Scan for the cell matching the given text and deliver its [X, Y] coordinate at center. 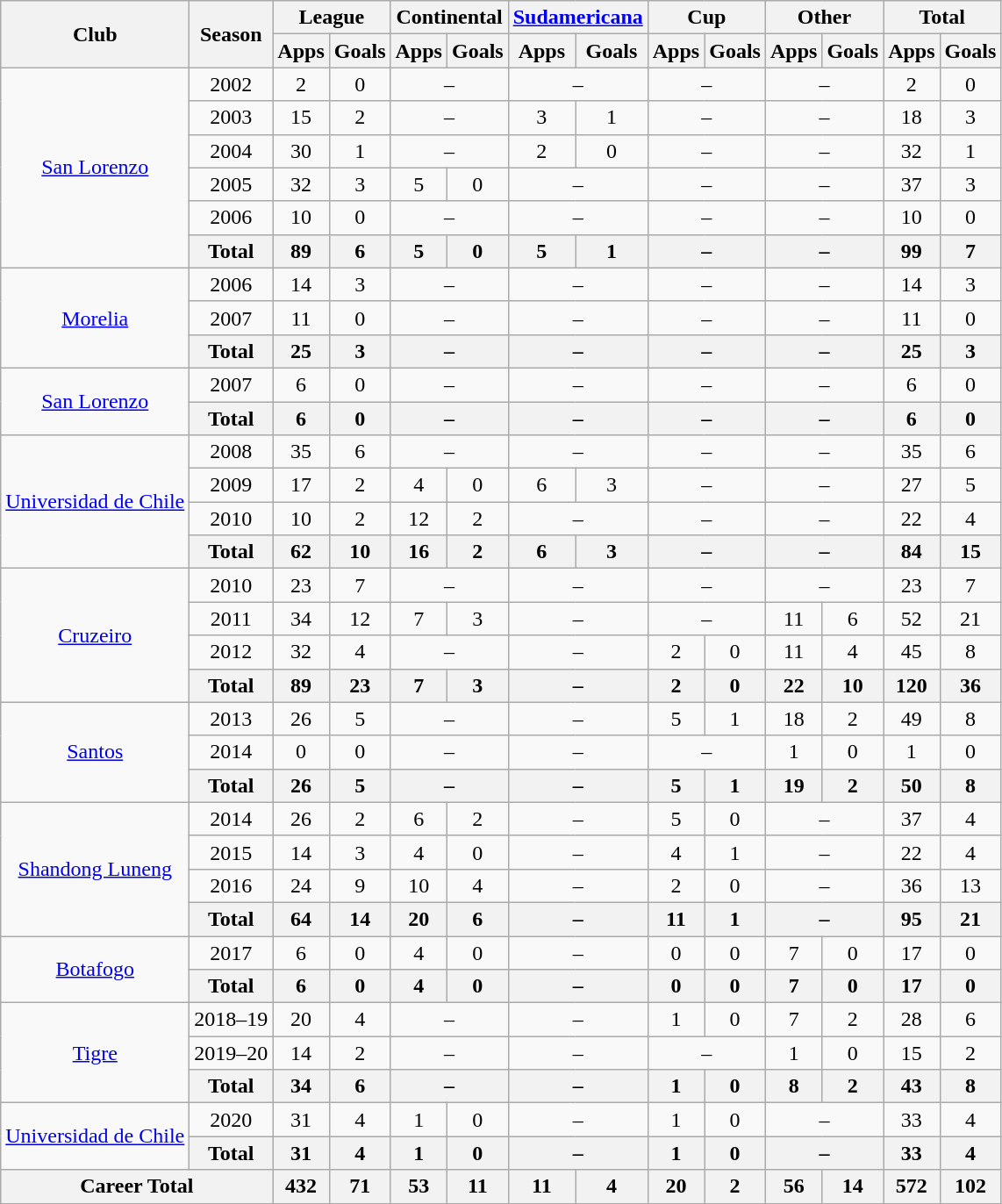
Season [232, 34]
Cruzeiro [95, 635]
43 [912, 1086]
Tigre [95, 1053]
64 [301, 919]
Club [95, 34]
2017 [232, 952]
24 [301, 885]
95 [912, 919]
56 [793, 1186]
62 [301, 552]
52 [912, 619]
19 [793, 785]
13 [970, 885]
2009 [232, 485]
League [332, 18]
2016 [232, 885]
120 [912, 685]
49 [912, 719]
2012 [232, 652]
2018–19 [232, 1020]
Career Total [137, 1186]
2002 [232, 84]
2013 [232, 719]
Santos [95, 752]
53 [419, 1186]
45 [912, 652]
Sudamericana [577, 18]
50 [912, 785]
2004 [232, 151]
28 [912, 1020]
16 [419, 552]
2019–20 [232, 1053]
Cup [706, 18]
71 [360, 1186]
84 [912, 552]
2005 [232, 184]
Shandong Luneng [95, 869]
Morelia [95, 318]
Other [824, 18]
2008 [232, 452]
2003 [232, 118]
2015 [232, 852]
2020 [232, 1120]
572 [912, 1186]
99 [912, 251]
Continental [449, 18]
30 [301, 151]
2011 [232, 619]
102 [970, 1186]
9 [360, 885]
432 [301, 1186]
27 [912, 485]
Botafogo [95, 969]
